Return (X, Y) of the center of cell containing provided text 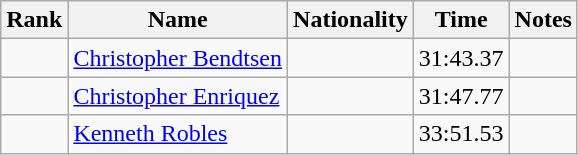
Rank (34, 20)
Christopher Bendtsen (178, 58)
Nationality (351, 20)
31:47.77 (461, 96)
33:51.53 (461, 134)
Christopher Enriquez (178, 96)
31:43.37 (461, 58)
Name (178, 20)
Time (461, 20)
Notes (543, 20)
Kenneth Robles (178, 134)
